Provide the [x, y] coordinate of the cell's center where the given text is located.  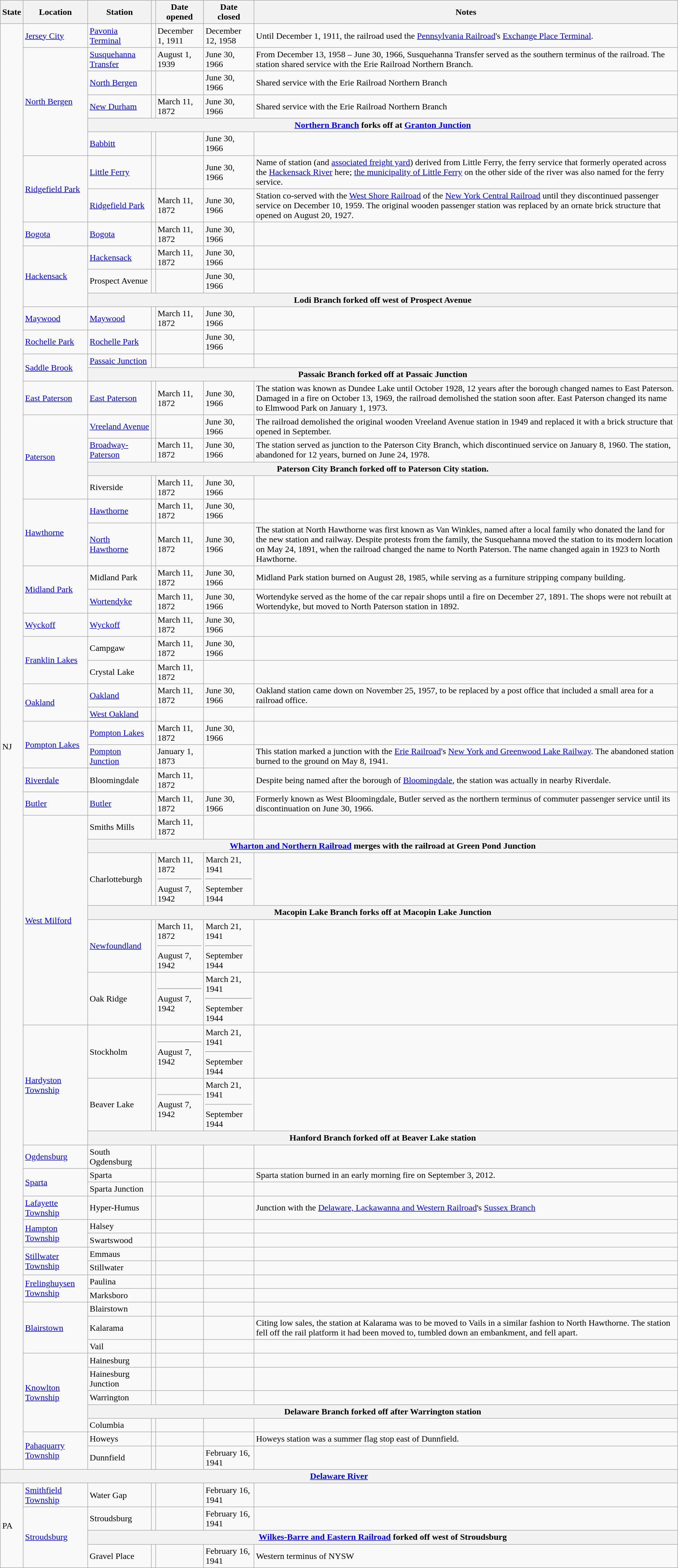
Jersey City [55, 35]
Babbitt [120, 143]
Stockholm [120, 1051]
Lafayette Township [55, 1208]
Stillwater [120, 1268]
Paulina [120, 1281]
Stillwater Township [55, 1261]
Howeys station was a summer flag stop east of Dunnfield. [466, 1439]
Location [55, 12]
Prospect Avenue [120, 281]
Pahaquarry Township [55, 1451]
Delaware Branch forked off after Warrington station [382, 1412]
Saddle Brook [55, 368]
Hainesburg [120, 1360]
PA [12, 1526]
Sparta station burned in an early morning fire on September 3, 2012. [466, 1175]
Formerly known as West Bloomingdale, Butler served as the northern terminus of commuter passenger service until its discontinuation on June 30, 1966. [466, 803]
August 1, 1939 [180, 59]
Newfoundland [120, 946]
Campgaw [120, 648]
December 12, 1958 [229, 35]
South Ogdensburg [120, 1156]
Lodi Branch forked off west of Prospect Avenue [382, 300]
Despite being named after the borough of Bloomingdale, the station was actually in nearby Riverdale. [466, 780]
Pompton Junction [120, 756]
Dateopened [180, 12]
Warrington [120, 1397]
Hyper-Humus [120, 1208]
Bloomingdale [120, 780]
Vreeland Avenue [120, 427]
Until December 1, 1911, the railroad used the Pennsylvania Railroad's Exchange Place Terminal. [466, 35]
State [12, 12]
Riverside [120, 488]
Howeys [120, 1439]
Dateclosed [229, 12]
Wilkes-Barre and Eastern Railroad forked off west of Stroudsburg [382, 1537]
Vail [120, 1346]
Wharton and Northern Railroad merges with the railroad at Green Pond Junction [382, 846]
Crystal Lake [120, 672]
Little Ferry [120, 172]
New Durham [120, 106]
Emmaus [120, 1254]
Marksboro [120, 1295]
Franklin Lakes [55, 660]
Oak Ridge [120, 999]
Halsey [120, 1226]
Kalarama [120, 1328]
Sparta Junction [120, 1189]
Paterson City Branch forked off to Paterson City station. [382, 469]
Wortendyke [120, 601]
Midland Park station burned on August 28, 1985, while serving as a furniture stripping company building. [466, 577]
Hardyston Township [55, 1085]
North Hawthorne [120, 544]
Passaic Junction [120, 361]
Ogdensburg [55, 1156]
Smithfield Township [55, 1495]
Delaware River [339, 1476]
Northern Branch forks off at Granton Junction [382, 125]
Paterson [55, 457]
Hampton Township [55, 1233]
January 1, 1873 [180, 756]
Station [120, 12]
Macopin Lake Branch forks off at Macopin Lake Junction [382, 912]
NJ [12, 747]
Notes [466, 12]
Frelinghuysen Township [55, 1288]
West Milford [55, 920]
Passaic Branch forked off at Passaic Junction [382, 375]
Western terminus of NYSW [466, 1556]
Susquehanna Transfer [120, 59]
Swartswood [120, 1240]
Beaver Lake [120, 1104]
Junction with the Delaware, Lackawanna and Western Railroad's Sussex Branch [466, 1208]
Charlotteburgh [120, 879]
Smiths Mills [120, 827]
Pavonia Terminal [120, 35]
Columbia [120, 1425]
December 1, 1911 [180, 35]
Hainesburg Junction [120, 1379]
Knowlton Township [55, 1392]
Riverdale [55, 780]
Dunnfield [120, 1458]
Gravel Place [120, 1556]
West Oakland [120, 714]
Water Gap [120, 1495]
Hanford Branch forked off at Beaver Lake station [382, 1138]
Oakland station came down on November 25, 1957, to be replaced by a post office that included a small area for a railroad office. [466, 695]
Broadway-Paterson [120, 450]
The railroad demolished the original wooden Vreeland Avenue station in 1949 and replaced it with a brick structure that opened in September. [466, 427]
